Pinpoint the cell where the given text exists, returning its [x, y] midpoint coordinate. 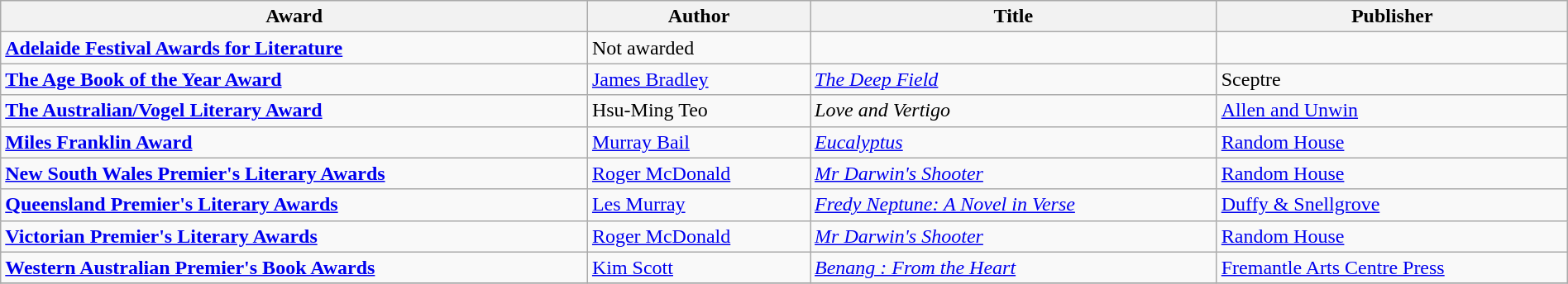
Duffy & Snellgrove [1392, 205]
The Australian/Vogel Literary Award [294, 111]
Allen and Unwin [1392, 111]
Les Murray [698, 205]
Love and Vertigo [1014, 111]
Adelaide Festival Awards for Literature [294, 48]
The Age Book of the Year Award [294, 79]
Victorian Premier's Literary Awards [294, 236]
Kim Scott [698, 267]
Fredy Neptune: A Novel in Verse [1014, 205]
The Deep Field [1014, 79]
Hsu-Ming Teo [698, 111]
Publisher [1392, 17]
Fremantle Arts Centre Press [1392, 267]
Award [294, 17]
Murray Bail [698, 142]
James Bradley [698, 79]
Western Australian Premier's Book Awards [294, 267]
Author [698, 17]
New South Wales Premier's Literary Awards [294, 173]
Benang : From the Heart [1014, 267]
Not awarded [698, 48]
Sceptre [1392, 79]
Title [1014, 17]
Queensland Premier's Literary Awards [294, 205]
Miles Franklin Award [294, 142]
Eucalyptus [1014, 142]
